Scan for the cell matching the given text and deliver its [X, Y] coordinate at center. 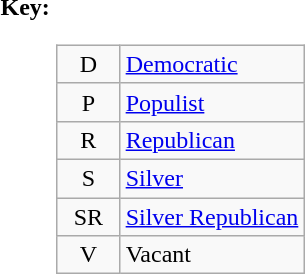
Democratic [212, 64]
Vacant [212, 255]
V [89, 255]
P [89, 102]
Silver Republican [212, 217]
SR [89, 217]
D [89, 64]
R [89, 140]
Silver [212, 178]
S [89, 178]
Republican [212, 140]
Populist [212, 102]
